Capture the cell that displays the provided text and extract its (x, y) central coordinate. 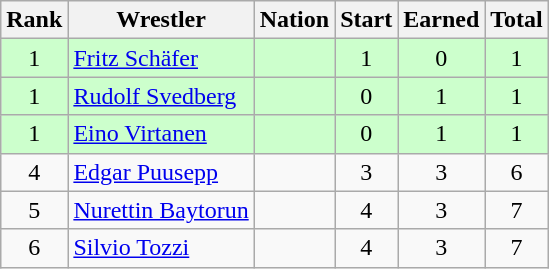
Rank (34, 20)
Edgar Puusepp (161, 172)
Total (517, 20)
Earned (442, 20)
Silvio Tozzi (161, 248)
Nurettin Baytorun (161, 210)
5 (34, 210)
Wrestler (161, 20)
Eino Virtanen (161, 134)
Fritz Schäfer (161, 58)
Nation (294, 20)
Start (366, 20)
Rudolf Svedberg (161, 96)
